Pinpoint the cell where the given text exists, returning its [X, Y] midpoint coordinate. 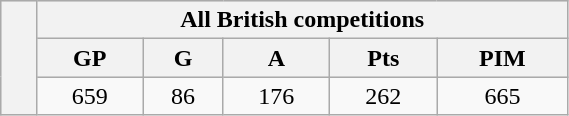
659 [90, 96]
GP [90, 58]
176 [276, 96]
All British competitions [302, 20]
86 [183, 96]
262 [384, 96]
G [183, 58]
Pts [384, 58]
665 [502, 96]
PIM [502, 58]
A [276, 58]
